Find where the given text appears and provide that cell's center as [x, y] coordinate. 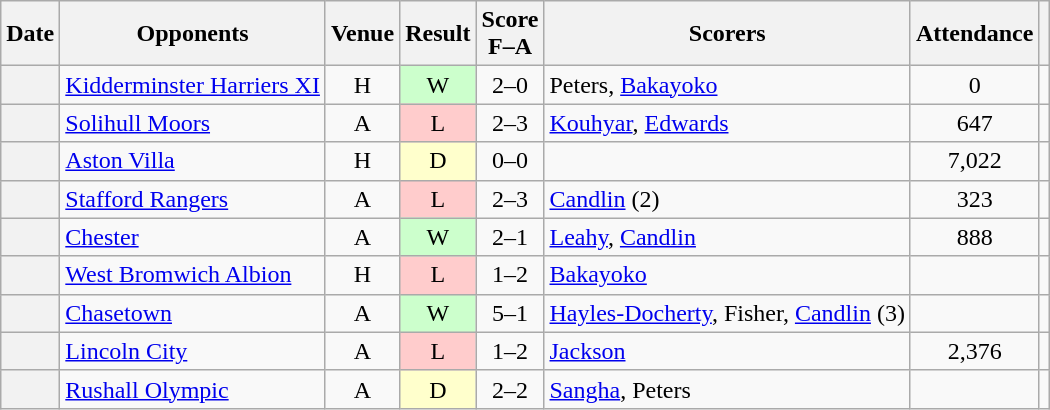
Chasetown [193, 313]
Hayles-Docherty, Fisher, Candlin (3) [727, 313]
Opponents [193, 34]
Stafford Rangers [193, 199]
5–1 [510, 313]
2–2 [510, 389]
Kouhyar, Edwards [727, 123]
888 [974, 237]
0–0 [510, 161]
2,376 [974, 351]
Venue [362, 34]
2–0 [510, 85]
Jackson [727, 351]
Date [30, 34]
ScoreF–A [510, 34]
Aston Villa [193, 161]
Chester [193, 237]
647 [974, 123]
0 [974, 85]
Leahy, Candlin [727, 237]
2–1 [510, 237]
West Bromwich Albion [193, 275]
Kidderminster Harriers XI [193, 85]
Lincoln City [193, 351]
Solihull Moors [193, 123]
Candlin (2) [727, 199]
Scorers [727, 34]
Bakayoko [727, 275]
Rushall Olympic [193, 389]
Sangha, Peters [727, 389]
7,022 [974, 161]
Peters, Bakayoko [727, 85]
Result [438, 34]
Attendance [974, 34]
323 [974, 199]
